Scan for the cell matching the given text and deliver its [X, Y] coordinate at center. 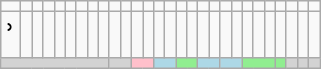
ʾ [11, 35]
